Pinpoint the cell where the given text exists, returning its [x, y] midpoint coordinate. 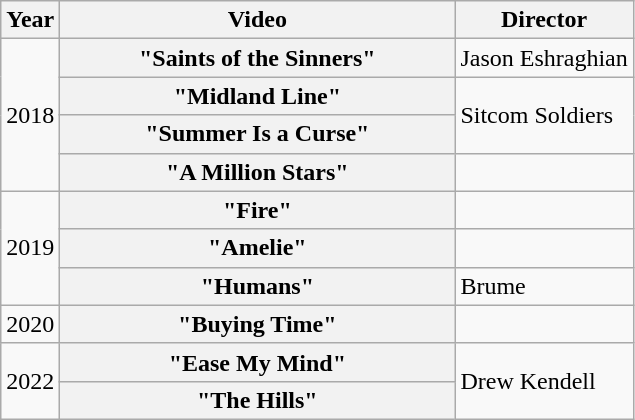
"Humans" [258, 286]
"Midland Line" [258, 96]
"Buying Time" [258, 324]
Year [30, 20]
"A Million Stars" [258, 172]
2019 [30, 248]
Sitcom Soldiers [544, 115]
"Summer Is a Curse" [258, 134]
"Ease My Mind" [258, 362]
2018 [30, 115]
Drew Kendell [544, 381]
Jason Eshraghian [544, 58]
"Saints of the Sinners" [258, 58]
2020 [30, 324]
2022 [30, 381]
Director [544, 20]
Video [258, 20]
Brume [544, 286]
"Amelie" [258, 248]
"Fire" [258, 210]
"The Hills" [258, 400]
